For the text-containing cell, return its midpoint in [X, Y] coordinate format. 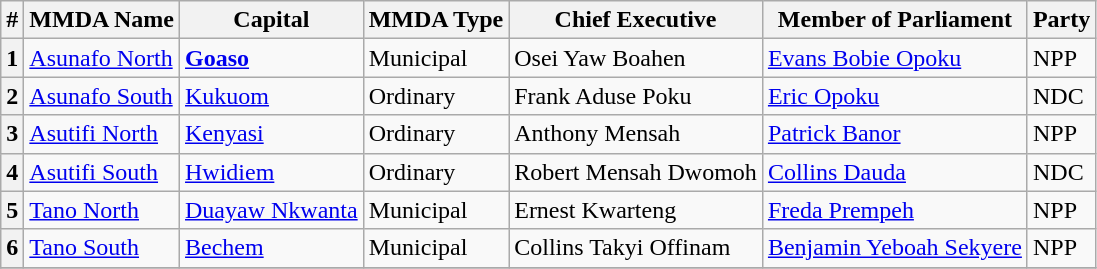
Asunafo North [102, 58]
Tano North [102, 210]
Eric Opoku [894, 96]
Hwidiem [272, 172]
Tano South [102, 248]
MMDA Type [436, 20]
Evans Bobie Opoku [894, 58]
Collins Takyi Offinam [636, 248]
Collins Dauda [894, 172]
Bechem [272, 248]
3 [12, 134]
Patrick Banor [894, 134]
Kenyasi [272, 134]
Osei Yaw Boahen [636, 58]
Asutifi North [102, 134]
Chief Executive [636, 20]
# [12, 20]
4 [12, 172]
Frank Aduse Poku [636, 96]
Freda Prempeh [894, 210]
Kukuom [272, 96]
Anthony Mensah [636, 134]
Ernest Kwarteng [636, 210]
5 [12, 210]
6 [12, 248]
Duayaw Nkwanta [272, 210]
Benjamin Yeboah Sekyere [894, 248]
2 [12, 96]
1 [12, 58]
Asunafo South [102, 96]
Member of Parliament [894, 20]
Capital [272, 20]
Party [1061, 20]
Asutifi South [102, 172]
Robert Mensah Dwomoh [636, 172]
Goaso [272, 58]
MMDA Name [102, 20]
